Pinpoint the cell where the given text exists, returning its [X, Y] midpoint coordinate. 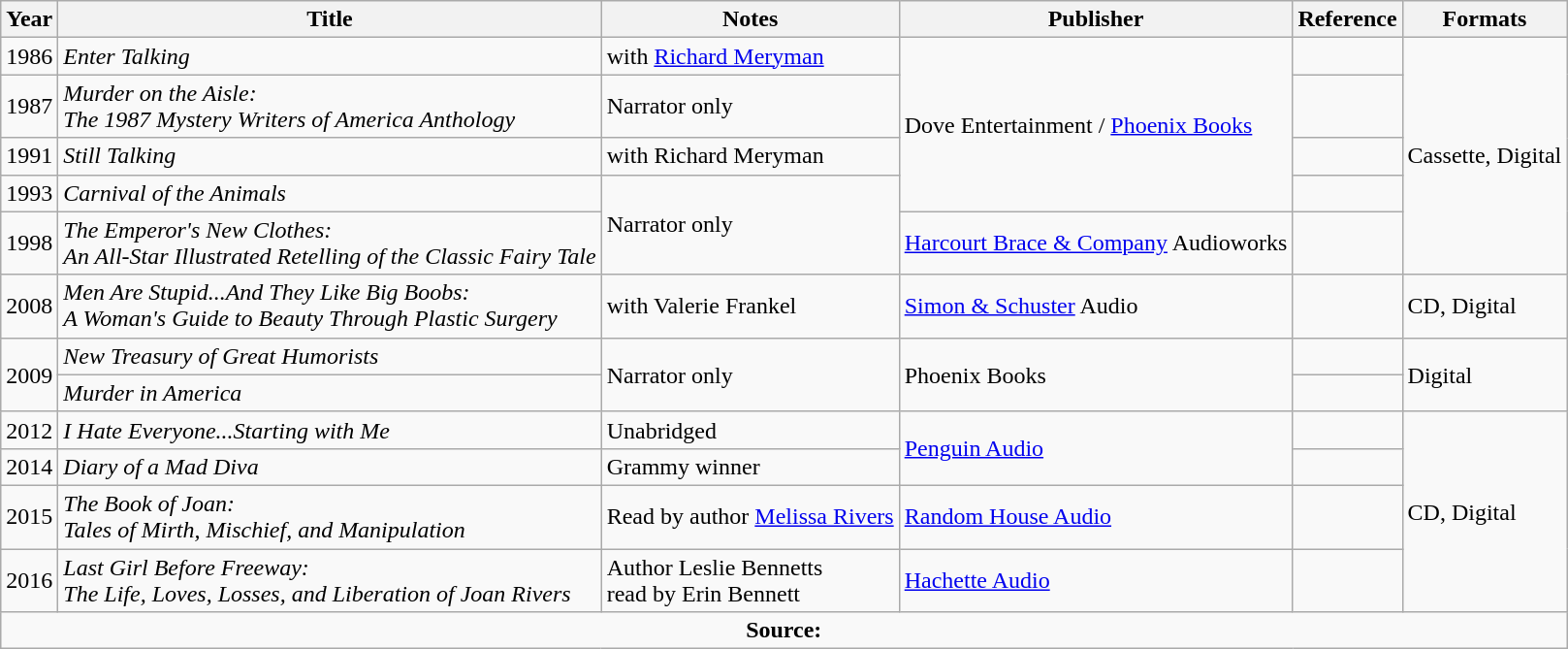
with Valerie Frankel [751, 307]
2015 [29, 516]
Diary of a Mad Diva [330, 467]
The Emperor's New Clothes: An All-Star Illustrated Retelling of the Classic Fairy Tale [330, 243]
Unabridged [751, 430]
Harcourt Brace & Company Audioworks [1096, 243]
Title [330, 19]
Digital [1485, 374]
New Treasury of Great Humorists [330, 356]
Author Leslie Bennetts read by Erin Bennett [751, 580]
1987 [29, 107]
2009 [29, 374]
Men Are Stupid...And They Like Big Boobs: A Woman's Guide to Beauty Through Plastic Surgery [330, 307]
Year [29, 19]
2012 [29, 430]
Simon & Schuster Audio [1096, 307]
Still Talking [330, 156]
1993 [29, 193]
Dove Entertainment / Phoenix Books [1096, 124]
Carnival of the Animals [330, 193]
Publisher [1096, 19]
Source: [784, 631]
Murder on the Aisle: The 1987 Mystery Writers of America Anthology [330, 107]
2008 [29, 307]
Hachette Audio [1096, 580]
2014 [29, 467]
The Book of Joan: Tales of Mirth, Mischief, and Manipulation [330, 516]
Random House Audio [1096, 516]
Phoenix Books [1096, 374]
Read by author Melissa Rivers [751, 516]
Grammy winner [751, 467]
Formats [1485, 19]
Enter Talking [330, 56]
I Hate Everyone...Starting with Me [330, 430]
1986 [29, 56]
Cassette, Digital [1485, 156]
Reference [1348, 19]
Penguin Audio [1096, 448]
1998 [29, 243]
2016 [29, 580]
Notes [751, 19]
1991 [29, 156]
Last Girl Before Freeway: The Life, Loves, Losses, and Liberation of Joan Rivers [330, 580]
Murder in America [330, 393]
